For the text-containing cell, return its midpoint in (X, Y) coordinate format. 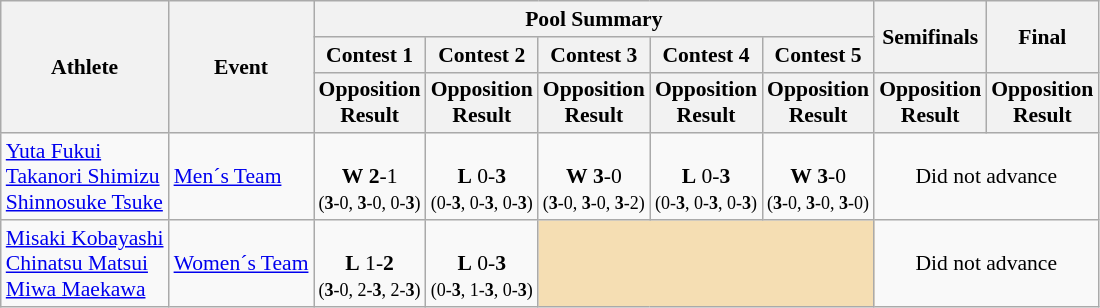
Misaki KobayashiChinatsu MatsuiMiwa Maekawa (85, 264)
Men´s Team (242, 178)
Contest 2 (482, 55)
Yuta FukuiTakanori ShimizuShinnosuke Tsuke (85, 178)
W 3-0(3-0, 3-0, 3-0) (818, 178)
Event (242, 67)
Semifinals (930, 36)
Contest 4 (706, 55)
Final (1042, 36)
Contest 5 (818, 55)
Contest 3 (594, 55)
L 0-3(0-3, 1-3, 0-3) (482, 264)
W 3-0(3-0, 3-0, 3-2) (594, 178)
L 1-2(3-0, 2-3, 2-3) (370, 264)
Women´s Team (242, 264)
W 2-1(3-0, 3-0, 0-3) (370, 178)
Contest 1 (370, 55)
Athlete (85, 67)
Pool Summary (594, 19)
